Detect which cell encompasses the target text, then output its [x, y] center coordinate. 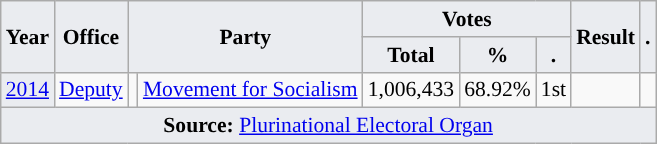
Votes [467, 19]
% [498, 55]
Total [411, 55]
Party [246, 36]
Result [606, 36]
1,006,433 [411, 90]
2014 [28, 90]
1st [554, 90]
68.92% [498, 90]
Year [28, 36]
Source: Plurinational Electoral Organ [328, 126]
Movement for Socialism [250, 90]
Deputy [91, 90]
Office [91, 36]
